Return (x, y) of the center of cell containing provided text 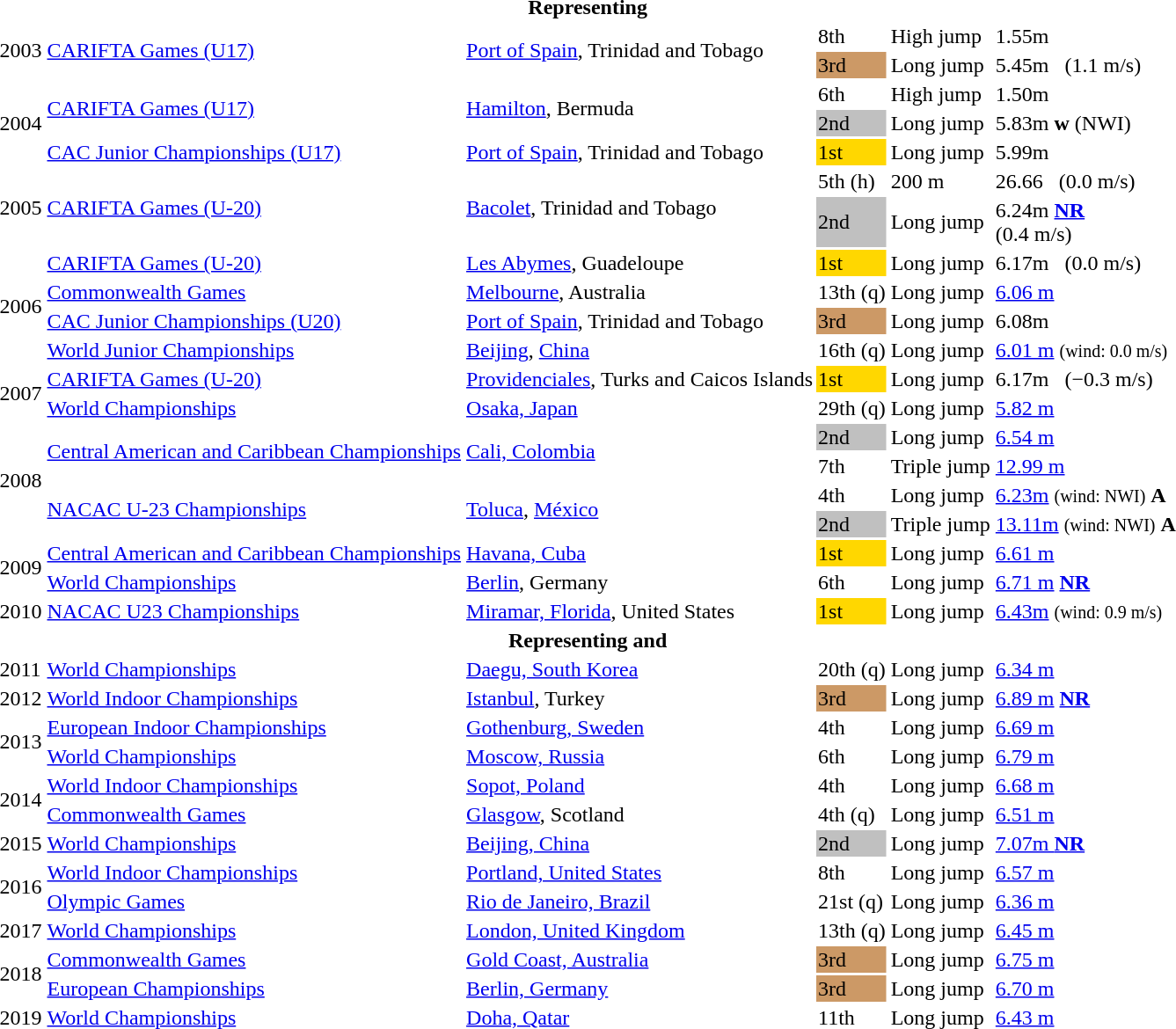
16th (q) (852, 350)
Gothenburg, Sweden (640, 727)
London, United Kingdom (640, 930)
Les Abymes, Guadeloupe (640, 263)
Glasgow, Scotland (640, 814)
21st (q) (852, 901)
Daegu, South Korea (640, 669)
Havana, Cuba (640, 553)
Miramar, Florida, United States (640, 611)
Cali, Colombia (640, 452)
Rio de Janeiro, Brazil (640, 901)
5th (h) (852, 181)
World Junior Championships (254, 350)
Istanbul, Turkey (640, 698)
20th (q) (852, 669)
European Championships (254, 989)
Portland, United States (640, 872)
Moscow, Russia (640, 756)
Bacolet, Trinidad and Tobago (640, 208)
NACAC U23 Championships (254, 611)
Sopot, Poland (640, 785)
NACAC U-23 Championships (254, 510)
Providenciales, Turks and Caicos Islands (640, 379)
29th (q) (852, 408)
Gold Coast, Australia (640, 960)
200 m (940, 181)
4th (q) (852, 814)
CAC Junior Championships (U17) (254, 152)
CAC Junior Championships (U20) (254, 321)
Melbourne, Australia (640, 292)
Olympic Games (254, 901)
7th (852, 466)
Hamilton, Bermuda (640, 109)
European Indoor Championships (254, 727)
Toluca, México (640, 510)
Osaka, Japan (640, 408)
